Determine the (X, Y) coordinate at the center of the cell enclosing the given text.  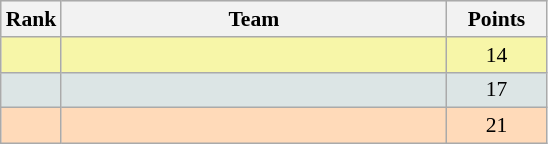
Rank (32, 19)
17 (496, 90)
Team (254, 19)
Points (496, 19)
14 (496, 55)
21 (496, 126)
